Search for the cell housing the specified text and yield its (x, y) center coordinate. 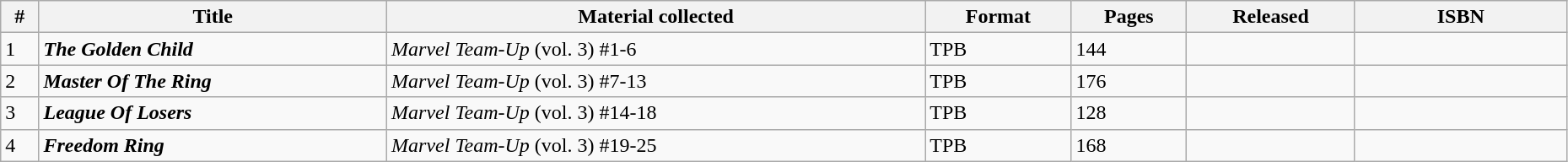
Marvel Team-Up (vol. 3) #19-25 (656, 145)
The Golden Child (213, 49)
Title (213, 17)
Master Of The Ring (213, 81)
Pages (1129, 17)
League Of Losers (213, 113)
# (20, 17)
Freedom Ring (213, 145)
Material collected (656, 17)
128 (1129, 113)
3 (20, 113)
2 (20, 81)
Format (999, 17)
Marvel Team-Up (vol. 3) #7-13 (656, 81)
Marvel Team-Up (vol. 3) #1-6 (656, 49)
4 (20, 145)
Released (1271, 17)
ISBN (1461, 17)
144 (1129, 49)
176 (1129, 81)
1 (20, 49)
168 (1129, 145)
Marvel Team-Up (vol. 3) #14-18 (656, 113)
